Capture the cell that displays the provided text and extract its [X, Y] central coordinate. 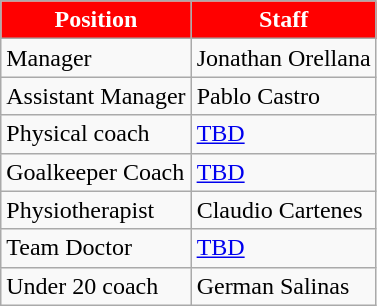
Pablo Castro [284, 96]
Staff [284, 20]
Position [96, 20]
Under 20 coach [96, 286]
Team Doctor [96, 248]
Physiotherapist [96, 210]
Assistant Manager [96, 96]
Claudio Cartenes [284, 210]
German Salinas [284, 286]
Physical coach [96, 134]
Jonathan Orellana [284, 58]
Goalkeeper Coach [96, 172]
Manager [96, 58]
